Scan for the cell matching the given text and deliver its [x, y] coordinate at center. 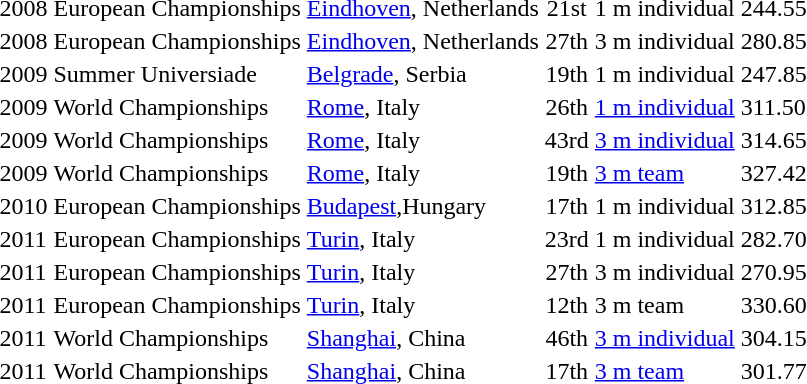
Shanghai, China [422, 338]
17th [566, 206]
Belgrade, Serbia [422, 74]
46th [566, 338]
26th [566, 107]
43rd [566, 140]
12th [566, 305]
23rd [566, 239]
Budapest,Hungary [422, 206]
Eindhoven, Netherlands [422, 41]
Summer Universiade [177, 74]
